Output the [X, Y] coordinate of the center of the cell containing the given text.  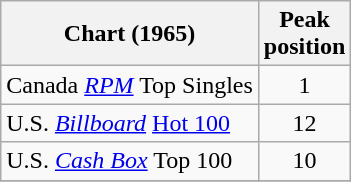
U.S. Billboard Hot 100 [130, 123]
Canada RPM Top Singles [130, 85]
12 [304, 123]
10 [304, 161]
Chart (1965) [130, 34]
1 [304, 85]
Peakposition [304, 34]
U.S. Cash Box Top 100 [130, 161]
